Pinpoint the cell where the given text exists, returning its (X, Y) midpoint coordinate. 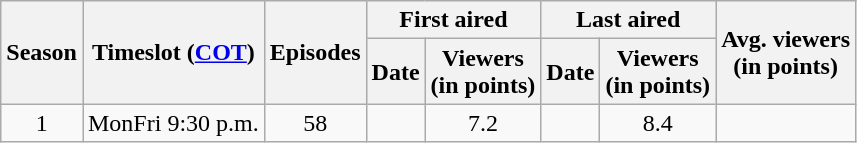
First aired (454, 20)
Episodes (315, 52)
7.2 (483, 123)
58 (315, 123)
8.4 (658, 123)
Season (42, 52)
MonFri 9:30 p.m. (173, 123)
Timeslot (COT) (173, 52)
1 (42, 123)
Avg. viewers(in points) (786, 52)
Last aired (628, 20)
